For the text-containing cell, return its midpoint in (x, y) coordinate format. 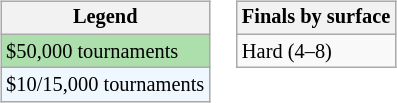
$50,000 tournaments (105, 51)
$10/15,000 tournaments (105, 85)
Finals by surface (316, 18)
Hard (4–8) (316, 51)
Legend (105, 18)
